Search for the cell housing the specified text and yield its [x, y] center coordinate. 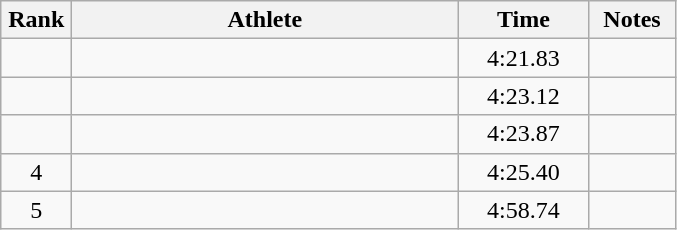
Notes [632, 20]
Rank [36, 20]
Time [524, 20]
4:58.74 [524, 210]
4:21.83 [524, 58]
4 [36, 172]
4:23.87 [524, 134]
5 [36, 210]
Athlete [265, 20]
4:23.12 [524, 96]
4:25.40 [524, 172]
